For the text-containing cell, return its midpoint in (X, Y) coordinate format. 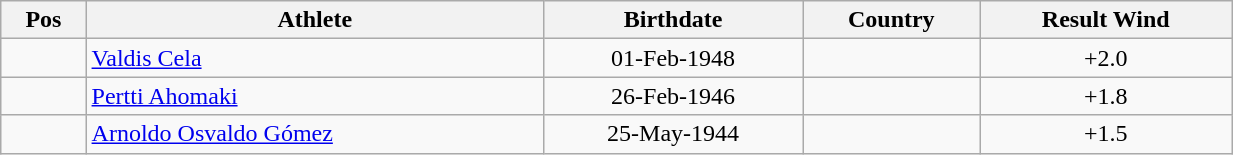
26-Feb-1946 (672, 96)
+2.0 (1106, 58)
Result Wind (1106, 20)
+1.8 (1106, 96)
25-May-1944 (672, 134)
Athlete (314, 20)
Valdis Cela (314, 58)
Birthdate (672, 20)
Country (892, 20)
01-Feb-1948 (672, 58)
+1.5 (1106, 134)
Arnoldo Osvaldo Gómez (314, 134)
Pertti Ahomaki (314, 96)
Pos (44, 20)
